Capture the cell that displays the provided text and extract its (x, y) central coordinate. 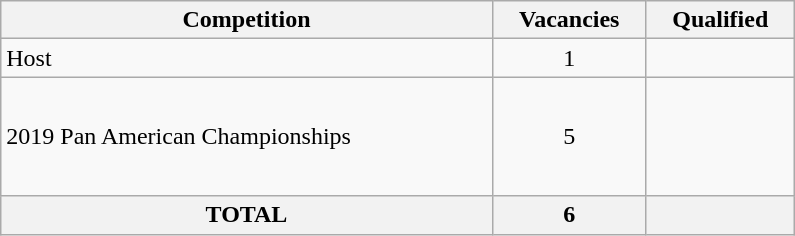
2019 Pan American Championships (246, 136)
Host (246, 58)
TOTAL (246, 215)
Vacancies (569, 20)
6 (569, 215)
Competition (246, 20)
5 (569, 136)
1 (569, 58)
Qualified (720, 20)
